Extract the [x, y] coordinate from the center of the cell holding the provided text.  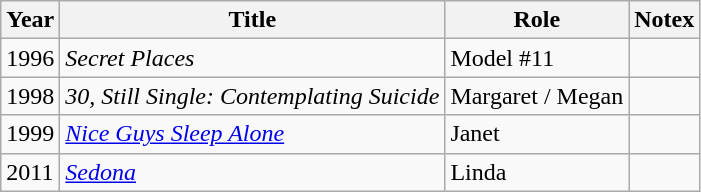
Secret Places [252, 58]
Nice Guys Sleep Alone [252, 134]
Margaret / Megan [537, 96]
Year [30, 20]
Linda [537, 172]
2011 [30, 172]
Sedona [252, 172]
Model #11 [537, 58]
Role [537, 20]
Janet [537, 134]
1998 [30, 96]
1996 [30, 58]
30, Still Single: Contemplating Suicide [252, 96]
1999 [30, 134]
Notex [664, 20]
Title [252, 20]
